Output the [X, Y] coordinate of the center of the cell containing the given text.  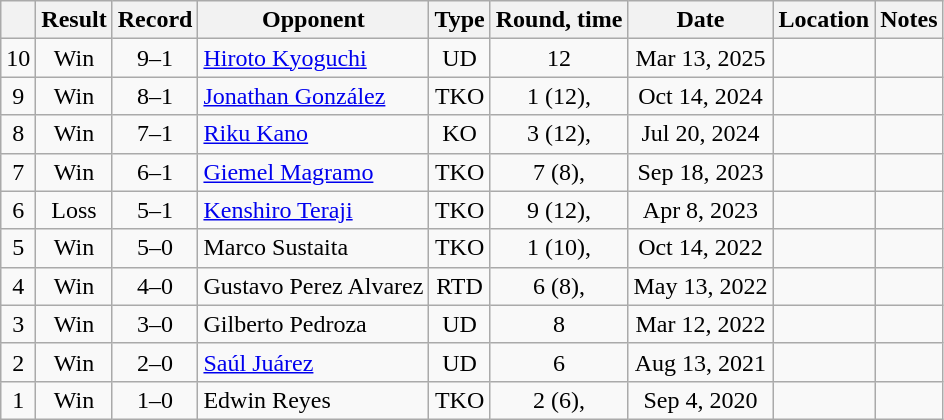
Date [700, 20]
Mar 13, 2025 [700, 58]
Location [824, 20]
Record [155, 20]
9 [18, 96]
Kenshiro Teraji [314, 210]
8–1 [155, 96]
Gustavo Perez Alvarez [314, 286]
RTD [460, 286]
Notes [909, 20]
2 [18, 362]
12 [559, 58]
3–0 [155, 324]
Result [74, 20]
Hiroto Kyoguchi [314, 58]
Edwin Reyes [314, 400]
Saúl Juárez [314, 362]
Oct 14, 2022 [700, 248]
Oct 14, 2024 [700, 96]
Aug 13, 2021 [700, 362]
1 (12), [559, 96]
6–1 [155, 172]
1 (10), [559, 248]
10 [18, 58]
Marco Sustaita [314, 248]
3 [18, 324]
Round, time [559, 20]
2–0 [155, 362]
Riku Kano [314, 134]
KO [460, 134]
Giemel Magramo [314, 172]
Gilberto Pedroza [314, 324]
4–0 [155, 286]
9 (12), [559, 210]
Sep 4, 2020 [700, 400]
7 (8), [559, 172]
7–1 [155, 134]
Opponent [314, 20]
4 [18, 286]
5–0 [155, 248]
7 [18, 172]
5–1 [155, 210]
May 13, 2022 [700, 286]
1–0 [155, 400]
Jonathan González [314, 96]
6 (8), [559, 286]
3 (12), [559, 134]
Apr 8, 2023 [700, 210]
1 [18, 400]
Loss [74, 210]
5 [18, 248]
2 (6), [559, 400]
9–1 [155, 58]
Jul 20, 2024 [700, 134]
Mar 12, 2022 [700, 324]
Sep 18, 2023 [700, 172]
Type [460, 20]
